Return (x, y) of the center of cell containing provided text 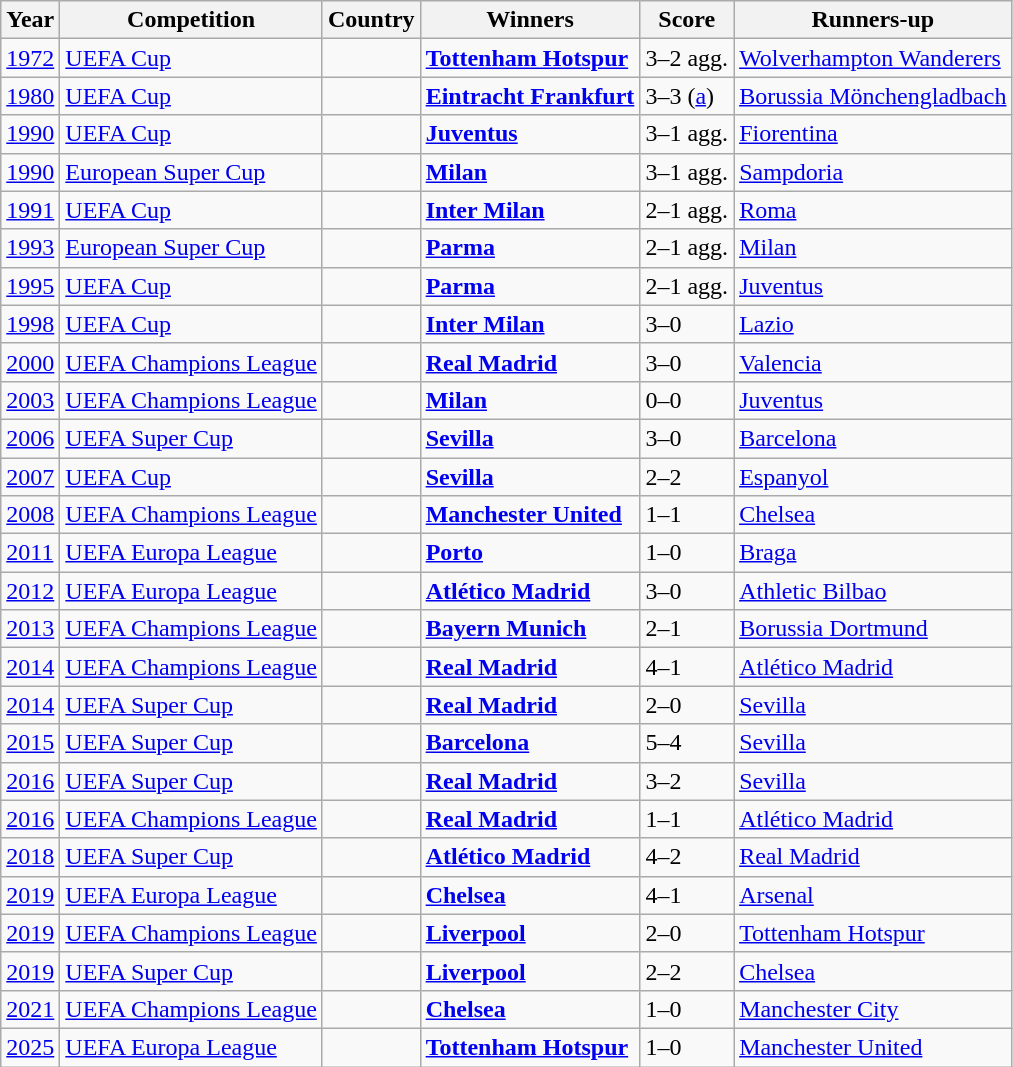
2007 (30, 477)
2025 (30, 1047)
Bayern Munich (530, 629)
4–2 (687, 857)
2011 (30, 553)
Borussia Mönchengladbach (873, 96)
Arsenal (873, 895)
1991 (30, 210)
Valencia (873, 362)
Year (30, 20)
1993 (30, 248)
3–2 agg. (687, 58)
Sampdoria (873, 172)
Wolverhampton Wanderers (873, 58)
1980 (30, 96)
Borussia Dortmund (873, 629)
Fiorentina (873, 134)
1998 (30, 324)
2000 (30, 362)
Winners (530, 20)
Porto (530, 553)
Eintracht Frankfurt (530, 96)
3–2 (687, 781)
Roma (873, 210)
2015 (30, 743)
2003 (30, 400)
Country (371, 20)
5–4 (687, 743)
2018 (30, 857)
Athletic Bilbao (873, 591)
0–0 (687, 400)
Competition (192, 20)
Runners-up (873, 20)
1972 (30, 58)
2021 (30, 1009)
3–3 (a) (687, 96)
Score (687, 20)
Braga (873, 553)
Manchester City (873, 1009)
1995 (30, 286)
2012 (30, 591)
Lazio (873, 324)
2013 (30, 629)
2–1 (687, 629)
2006 (30, 438)
2008 (30, 515)
Espanyol (873, 477)
